Identify which cell holds the provided text, then report its (x, y) central coordinate. 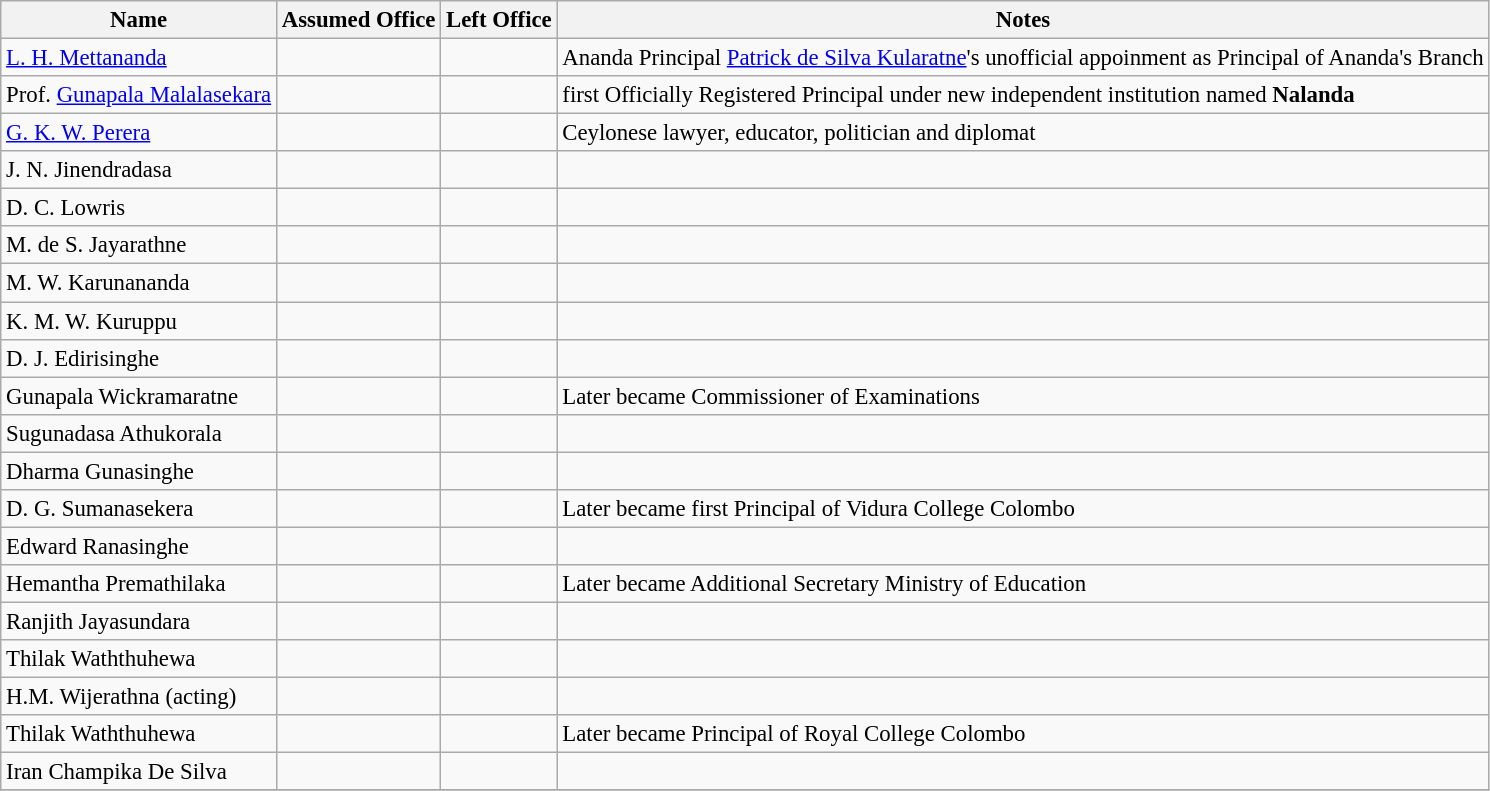
Later became first Principal of Vidura College Colombo (1023, 509)
Left Office (499, 20)
M. de S. Jayarathne (139, 245)
D. J. Edirisinghe (139, 358)
Edward Ranasinghe (139, 546)
L. H. Mettananda (139, 58)
Name (139, 20)
Later became Additional Secretary Ministry of Education (1023, 584)
H.M. Wijerathna (acting) (139, 697)
D. G. Sumanasekera (139, 509)
Later became Commissioner of Examinations (1023, 396)
Prof. Gunapala Malalasekara (139, 95)
Gunapala Wickramaratne (139, 396)
Sugunadasa Athukorala (139, 433)
M. W. Karunananda (139, 283)
first Officially Registered Principal under new independent institution named Nalanda (1023, 95)
Assumed Office (358, 20)
J. N. Jinendradasa (139, 170)
D. C. Lowris (139, 208)
Later became Principal of Royal College Colombo (1023, 734)
Notes (1023, 20)
Dharma Gunasinghe (139, 471)
Ananda Principal Patrick de Silva Kularatne's unofficial appoinment as Principal of Ananda's Branch (1023, 58)
Ceylonese lawyer, educator, politician and diplomat (1023, 133)
G. K. W. Perera (139, 133)
Ranjith Jayasundara (139, 621)
Hemantha Premathilaka (139, 584)
K. M. W. Kuruppu (139, 321)
Iran Champika De Silva (139, 772)
